Locate the cell with the specified text and output its [x, y] center coordinate. 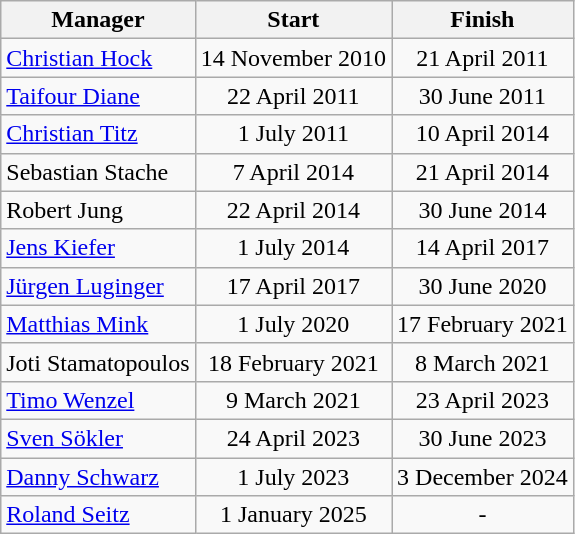
14 April 2017 [483, 248]
7 April 2014 [293, 172]
23 April 2023 [483, 400]
Start [293, 20]
Taifour Diane [98, 96]
24 April 2023 [293, 438]
Jürgen Luginger [98, 286]
- [483, 515]
1 July 2023 [293, 477]
18 February 2021 [293, 362]
3 December 2024 [483, 477]
30 June 2020 [483, 286]
Timo Wenzel [98, 400]
17 April 2017 [293, 286]
Danny Schwarz [98, 477]
Sven Sökler [98, 438]
Christian Hock [98, 58]
22 April 2011 [293, 96]
30 June 2014 [483, 210]
30 June 2011 [483, 96]
9 March 2021 [293, 400]
22 April 2014 [293, 210]
Roland Seitz [98, 515]
1 July 2011 [293, 134]
Joti Stamatopoulos [98, 362]
17 February 2021 [483, 324]
Manager [98, 20]
30 June 2023 [483, 438]
Finish [483, 20]
21 April 2011 [483, 58]
8 March 2021 [483, 362]
Robert Jung [98, 210]
Jens Kiefer [98, 248]
1 July 2020 [293, 324]
Matthias Mink [98, 324]
Sebastian Stache [98, 172]
1 January 2025 [293, 515]
1 July 2014 [293, 248]
Christian Titz [98, 134]
21 April 2014 [483, 172]
14 November 2010 [293, 58]
10 April 2014 [483, 134]
